Search for the cell housing the specified text and yield its [x, y] center coordinate. 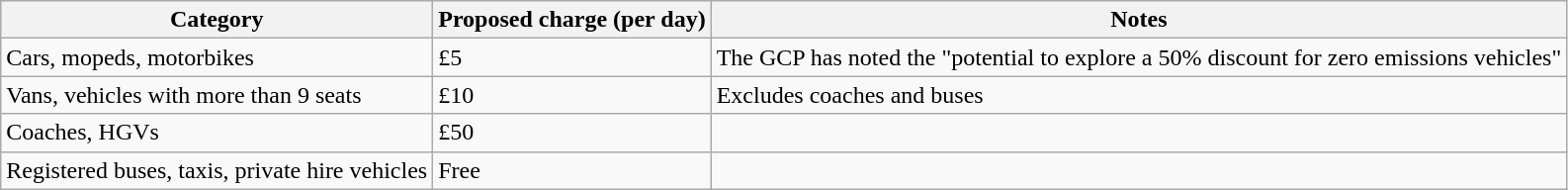
Notes [1139, 20]
£50 [571, 133]
Coaches, HGVs [218, 133]
Excludes coaches and buses [1139, 95]
Free [571, 170]
Vans, vehicles with more than 9 seats [218, 95]
Category [218, 20]
Cars, mopeds, motorbikes [218, 57]
Proposed charge (per day) [571, 20]
The GCP has noted the "potential to explore a 50% discount for zero emissions vehicles" [1139, 57]
£10 [571, 95]
Registered buses, taxis, private hire vehicles [218, 170]
£5 [571, 57]
